Extract the (X, Y) coordinate from the center of the cell holding the provided text.  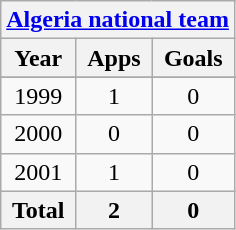
Total (38, 210)
Apps (114, 58)
Goals (193, 58)
2 (114, 210)
Algeria national team (118, 20)
Year (38, 58)
2000 (38, 134)
1999 (38, 96)
2001 (38, 172)
